Provide the [x, y] coordinate of the cell's center where the given text is located.  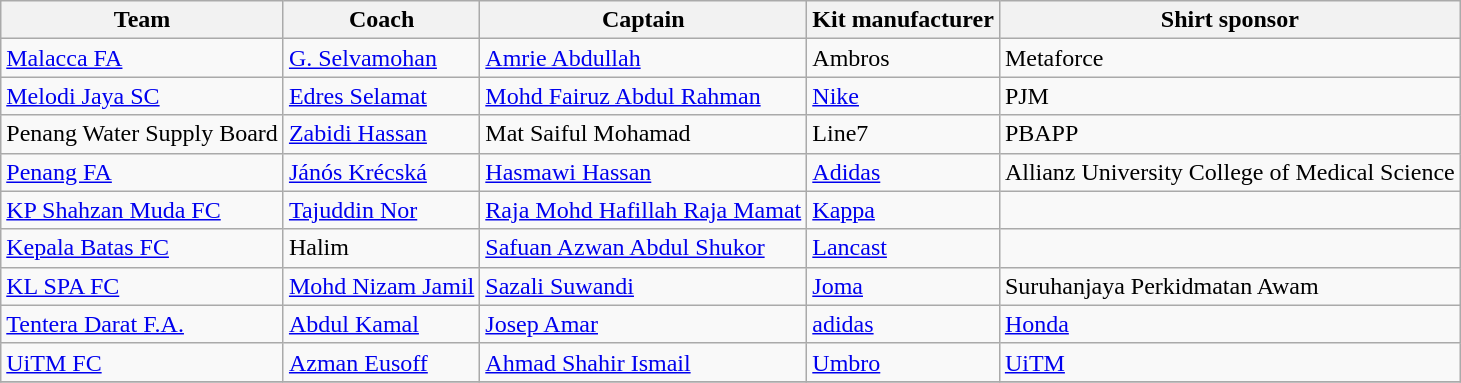
Coach [381, 20]
Safuan Azwan Abdul Shukor [644, 248]
Ambros [904, 58]
Mohd Nizam Jamil [381, 286]
Halim [381, 248]
Kappa [904, 210]
Shirt sponsor [1230, 20]
Raja Mohd Hafillah Raja Mamat [644, 210]
Metaforce [1230, 58]
Umbro [904, 362]
Line7 [904, 134]
Joma [904, 286]
Penang FA [142, 172]
Allianz University College of Medical Science [1230, 172]
UiTM [1230, 362]
Amrie Abdullah [644, 58]
Lancast [904, 248]
Mat Saiful Mohamad [644, 134]
Jánós Krécská [381, 172]
Penang Water Supply Board [142, 134]
Kit manufacturer [904, 20]
Tentera Darat F.A. [142, 324]
Mohd Fairuz Abdul Rahman [644, 96]
Josep Amar [644, 324]
Suruhanjaya Perkidmatan Awam [1230, 286]
PBAPP [1230, 134]
Nike [904, 96]
Abdul Kamal [381, 324]
adidas [904, 324]
Malacca FA [142, 58]
Honda [1230, 324]
KP Shahzan Muda FC [142, 210]
Ahmad Shahir Ismail [644, 362]
Hasmawi Hassan [644, 172]
Team [142, 20]
Tajuddin Nor [381, 210]
UiTM FC [142, 362]
G. Selvamohan [381, 58]
Zabidi Hassan [381, 134]
Adidas [904, 172]
Captain [644, 20]
PJM [1230, 96]
Azman Eusoff [381, 362]
Edres Selamat [381, 96]
Melodi Jaya SC [142, 96]
Sazali Suwandi [644, 286]
KL SPA FC [142, 286]
Kepala Batas FC [142, 248]
